Extract the [x, y] coordinate from the center of the cell holding the provided text.  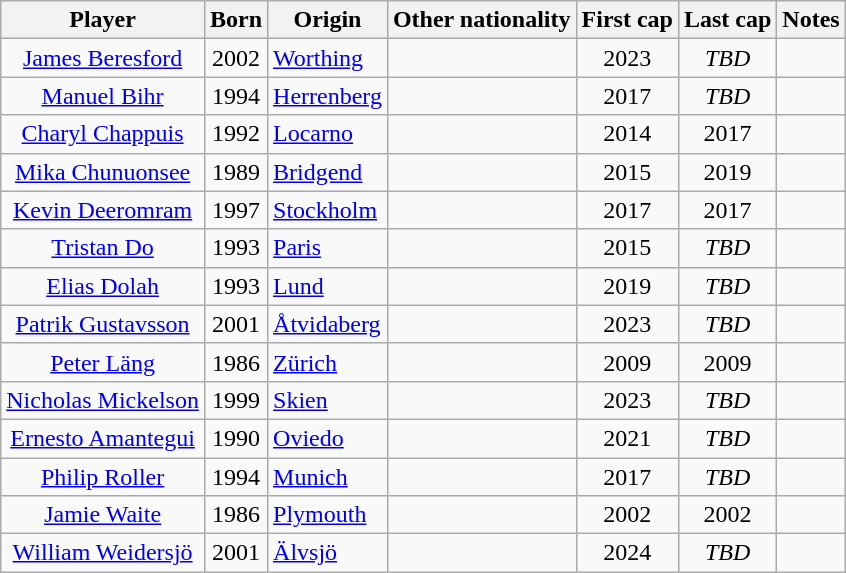
Åtvidaberg [328, 324]
2024 [627, 553]
Paris [328, 248]
Peter Läng [103, 362]
Plymouth [328, 515]
1997 [236, 210]
1999 [236, 400]
Ernesto Amantegui [103, 438]
Born [236, 20]
Tristan Do [103, 248]
1990 [236, 438]
James Beresford [103, 58]
Mika Chunuonsee [103, 172]
1992 [236, 134]
Other nationality [482, 20]
Jamie Waite [103, 515]
Zürich [328, 362]
Nicholas Mickelson [103, 400]
Stockholm [328, 210]
Philip Roller [103, 477]
Kevin Deeromram [103, 210]
Älvsjö [328, 553]
Charyl Chappuis [103, 134]
Elias Dolah [103, 286]
Origin [328, 20]
2021 [627, 438]
Patrik Gustavsson [103, 324]
Locarno [328, 134]
Bridgend [328, 172]
Herrenberg [328, 96]
Manuel Bihr [103, 96]
William Weidersjö [103, 553]
Munich [328, 477]
2014 [627, 134]
Notes [811, 20]
Last cap [727, 20]
Lund [328, 286]
First cap [627, 20]
Worthing [328, 58]
Oviedo [328, 438]
1989 [236, 172]
Skien [328, 400]
Player [103, 20]
